Capture the cell that displays the provided text and extract its (X, Y) central coordinate. 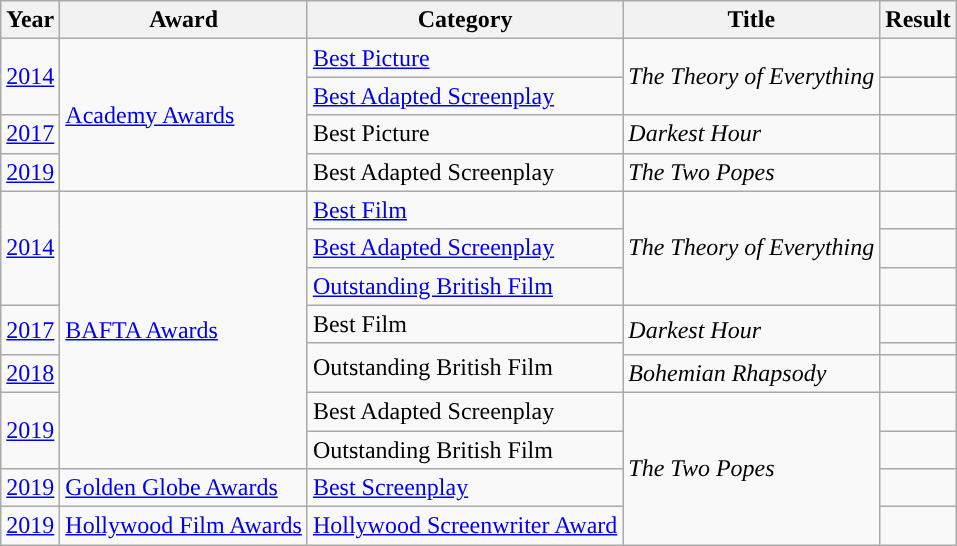
BAFTA Awards (184, 330)
Result (918, 20)
Title (752, 20)
2018 (30, 373)
Hollywood Screenwriter Award (464, 526)
Best Screenplay (464, 488)
Academy Awards (184, 115)
Category (464, 20)
Bohemian Rhapsody (752, 373)
Year (30, 20)
Award (184, 20)
Hollywood Film Awards (184, 526)
Golden Globe Awards (184, 488)
